Find where the given text appears and provide that cell's center as [X, Y] coordinate. 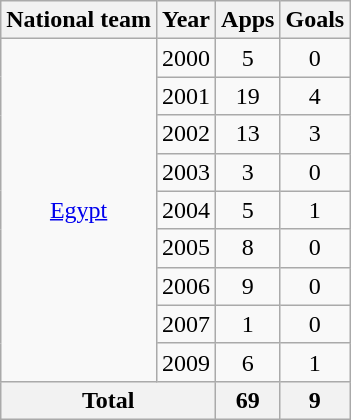
13 [248, 134]
Year [186, 20]
2002 [186, 134]
2000 [186, 58]
National team [79, 20]
2001 [186, 96]
69 [248, 400]
2009 [186, 362]
4 [315, 96]
6 [248, 362]
Goals [315, 20]
2004 [186, 210]
Apps [248, 20]
2005 [186, 248]
Total [108, 400]
19 [248, 96]
Egypt [79, 210]
8 [248, 248]
2007 [186, 324]
2003 [186, 172]
2006 [186, 286]
